For the text-containing cell, return its midpoint in (x, y) coordinate format. 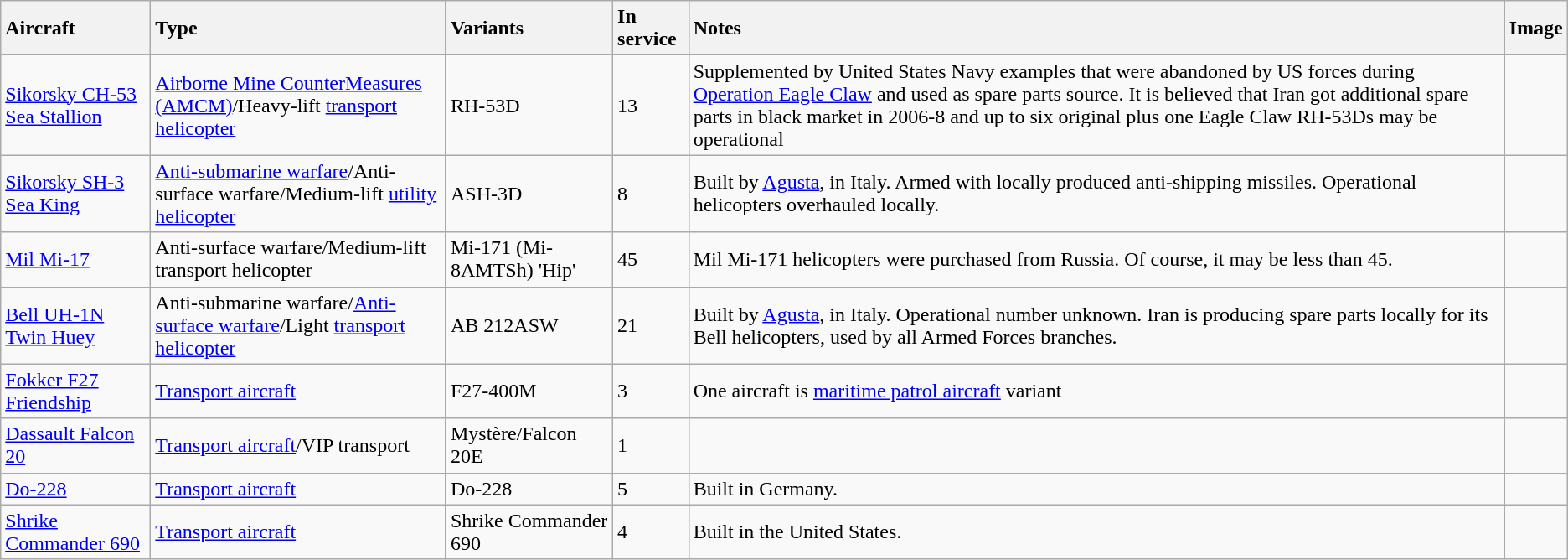
AB 212ASW (529, 325)
45 (652, 260)
Type (298, 29)
Fokker F27 Friendship (75, 391)
Built in Germany. (1096, 489)
ASH-3D (529, 194)
Dassault Falcon 20 (75, 446)
Mystère/Falcon 20E (529, 446)
Mil Mi-17 (75, 260)
Anti-surface warfare/Medium-lift transport helicopter (298, 260)
One aircraft is maritime patrol aircraft variant (1096, 391)
Sikorsky CH-53 Sea Stallion (75, 106)
8 (652, 194)
RH-53D (529, 106)
Notes (1096, 29)
4 (652, 531)
Image (1536, 29)
Mil Mi-171 helicopters were purchased from Russia. Of course, it may be less than 45. (1096, 260)
Variants (529, 29)
21 (652, 325)
13 (652, 106)
1 (652, 446)
Mi-171 (Mi-8AMTSh) 'Hip' (529, 260)
Aircraft (75, 29)
Transport aircraft/VIP transport (298, 446)
3 (652, 391)
In service (652, 29)
Built in the United States. (1096, 531)
Anti-submarine warfare/Anti-surface warfare/Medium-lift utility helicopter (298, 194)
5 (652, 489)
Bell UH-1N Twin Huey (75, 325)
Anti-submarine warfare/Anti-surface warfare/Light transport helicopter (298, 325)
Sikorsky SH-3 Sea King (75, 194)
Built by Agusta, in Italy. Armed with locally produced anti-shipping missiles. Operational helicopters overhauled locally. (1096, 194)
Airborne Mine CounterMeasures (AMCM)/Heavy-lift transport helicopter (298, 106)
F27-400M (529, 391)
